Return [x, y] of the center of cell containing provided text 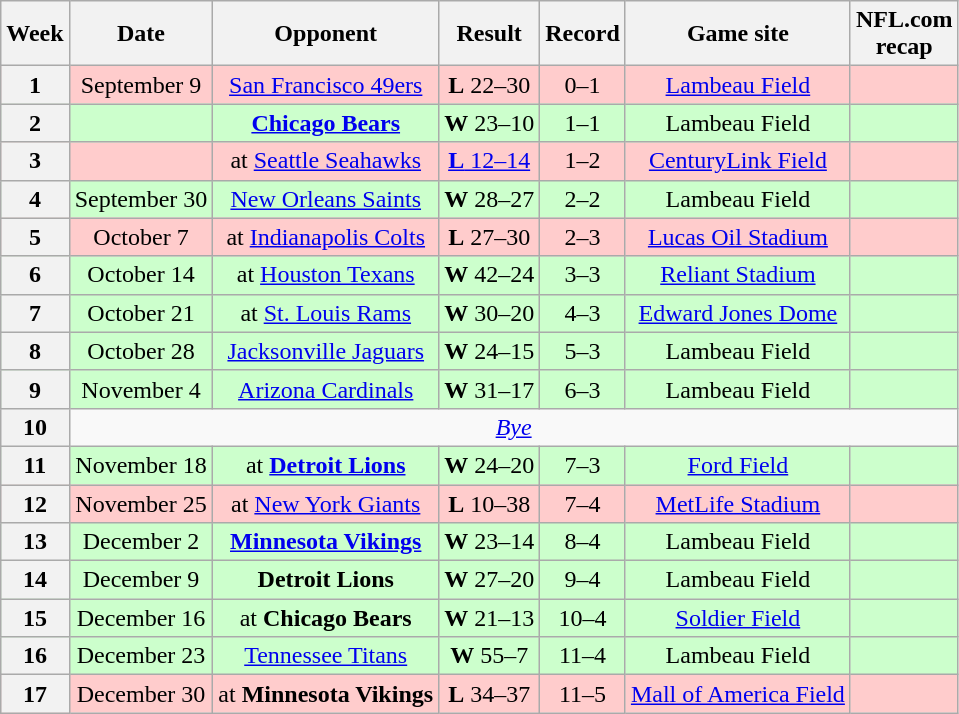
Arizona Cardinals [326, 389]
at Seattle Seahawks [326, 161]
2 [35, 123]
11–4 [583, 656]
13 [35, 542]
17 [35, 694]
Bye [514, 427]
Reliant Stadium [738, 275]
3 [35, 161]
Lucas Oil Stadium [738, 237]
November 25 [141, 503]
at Chicago Bears [326, 618]
6 [35, 275]
4 [35, 199]
W 27–20 [490, 580]
December 9 [141, 580]
2–2 [583, 199]
September 9 [141, 85]
L 12–14 [490, 161]
L 10–38 [490, 503]
October 14 [141, 275]
Mall of America Field [738, 694]
6–3 [583, 389]
W 30–20 [490, 313]
at Minnesota Vikings [326, 694]
11 [35, 465]
November 18 [141, 465]
at Detroit Lions [326, 465]
1–1 [583, 123]
San Francisco 49ers [326, 85]
Jacksonville Jaguars [326, 351]
CenturyLink Field [738, 161]
10 [35, 427]
1 [35, 85]
NFL.comrecap [904, 34]
15 [35, 618]
at St. Louis Rams [326, 313]
Minnesota Vikings [326, 542]
7–3 [583, 465]
Date [141, 34]
14 [35, 580]
7–4 [583, 503]
Chicago Bears [326, 123]
September 30 [141, 199]
Tennessee Titans [326, 656]
December 2 [141, 542]
December 23 [141, 656]
December 30 [141, 694]
New Orleans Saints [326, 199]
7 [35, 313]
MetLife Stadium [738, 503]
Opponent [326, 34]
8–4 [583, 542]
0–1 [583, 85]
10–4 [583, 618]
W 31–17 [490, 389]
12 [35, 503]
5–3 [583, 351]
Week [35, 34]
October 28 [141, 351]
at Houston Texans [326, 275]
9 [35, 389]
Result [490, 34]
at Indianapolis Colts [326, 237]
L 27–30 [490, 237]
W 28–27 [490, 199]
1–2 [583, 161]
5 [35, 237]
Edward Jones Dome [738, 313]
W 23–14 [490, 542]
W 23–10 [490, 123]
2–3 [583, 237]
December 16 [141, 618]
3–3 [583, 275]
Record [583, 34]
8 [35, 351]
Ford Field [738, 465]
L 34–37 [490, 694]
Detroit Lions [326, 580]
L 22–30 [490, 85]
October 7 [141, 237]
16 [35, 656]
Game site [738, 34]
W 21–13 [490, 618]
W 42–24 [490, 275]
Soldier Field [738, 618]
October 21 [141, 313]
9–4 [583, 580]
W 24–15 [490, 351]
at New York Giants [326, 503]
4–3 [583, 313]
W 55–7 [490, 656]
November 4 [141, 389]
W 24–20 [490, 465]
11–5 [583, 694]
